For the text-containing cell, return its midpoint in [x, y] coordinate format. 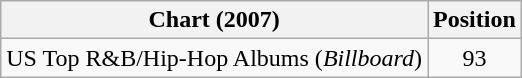
Chart (2007) [214, 20]
Position [475, 20]
US Top R&B/Hip-Hop Albums (Billboard) [214, 58]
93 [475, 58]
